For the text-containing cell, return its midpoint in (X, Y) coordinate format. 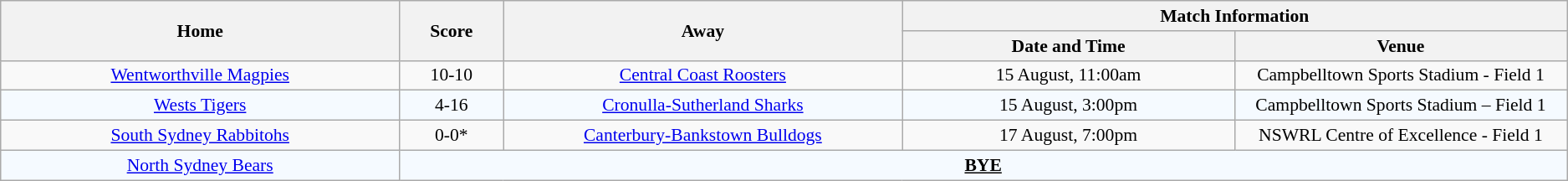
Wests Tigers (201, 106)
South Sydney Rabbitohs (201, 136)
17 August, 7:00pm (1069, 136)
Match Information (1234, 16)
Central Coast Roosters (702, 75)
BYE (983, 165)
Home (201, 30)
Campbelltown Sports Stadium – Field 1 (1400, 106)
Venue (1400, 46)
15 August, 11:00am (1069, 75)
Wentworthville Magpies (201, 75)
Away (702, 30)
Campbelltown Sports Stadium - Field 1 (1400, 75)
Score (452, 30)
North Sydney Bears (201, 165)
10-10 (452, 75)
Cronulla-Sutherland Sharks (702, 106)
NSWRL Centre of Excellence - Field 1 (1400, 136)
4-16 (452, 106)
Date and Time (1069, 46)
15 August, 3:00pm (1069, 106)
0-0* (452, 136)
Canterbury-Bankstown Bulldogs (702, 136)
